Provide the [x, y] coordinate of the cell's center where the given text is located.  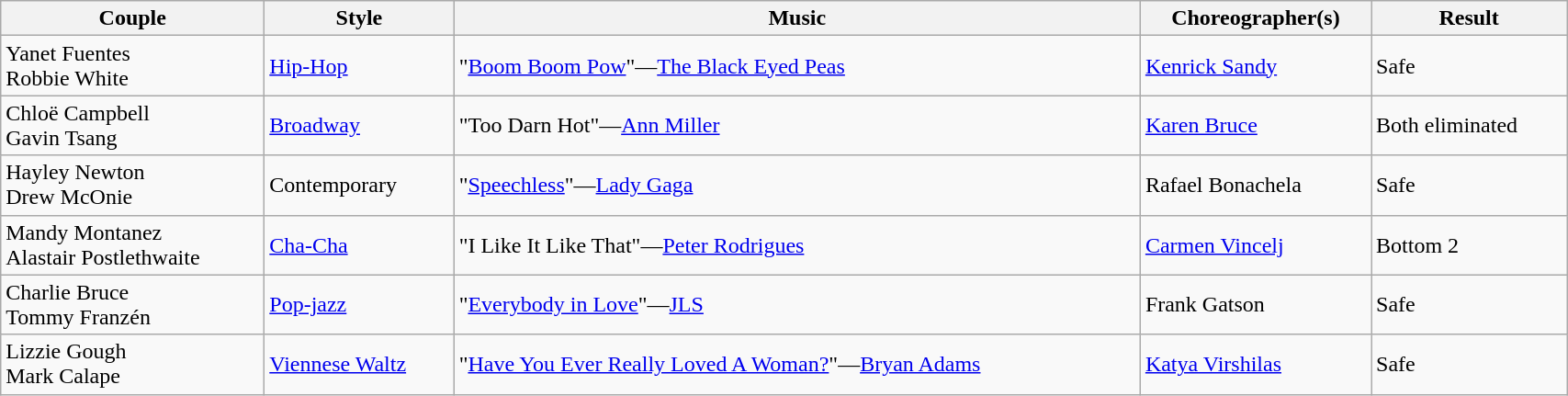
Mandy MontanezAlastair Postlethwaite [132, 244]
Hip-Hop [359, 66]
Viennese Waltz [359, 364]
Carmen Vincelj [1255, 244]
Both eliminated [1470, 125]
Result [1470, 18]
Lizzie GoughMark Calape [132, 364]
Broadway [359, 125]
Kenrick Sandy [1255, 66]
"Speechless"—Lady Gaga [797, 186]
"I Like It Like That"—Peter Rodrigues [797, 244]
Hayley NewtonDrew McOnie [132, 186]
Katya Virshilas [1255, 364]
Music [797, 18]
"Have You Ever Really Loved A Woman?"—Bryan Adams [797, 364]
Yanet FuentesRobbie White [132, 66]
Couple [132, 18]
Chloë CampbellGavin Tsang [132, 125]
Cha-Cha [359, 244]
"Boom Boom Pow"—The Black Eyed Peas [797, 66]
Frank Gatson [1255, 305]
Rafael Bonachela [1255, 186]
Contemporary [359, 186]
"Too Darn Hot"—Ann Miller [797, 125]
Pop-jazz [359, 305]
Choreographer(s) [1255, 18]
Charlie BruceTommy Franzén [132, 305]
Bottom 2 [1470, 244]
Style [359, 18]
Karen Bruce [1255, 125]
"Everybody in Love"—JLS [797, 305]
